Extract the (X, Y) coordinate from the center of the cell holding the provided text.  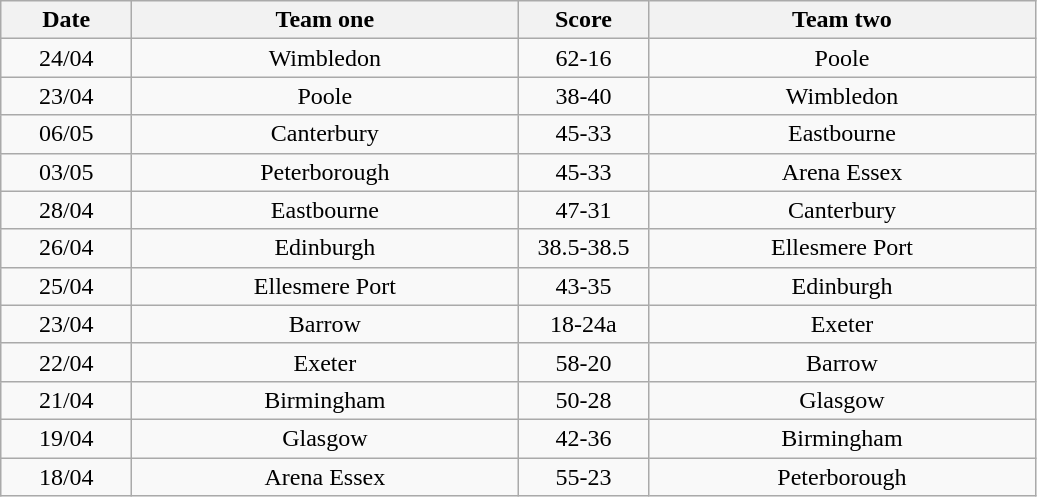
21/04 (66, 400)
06/05 (66, 134)
42-36 (584, 438)
03/05 (66, 172)
38-40 (584, 96)
47-31 (584, 210)
38.5-38.5 (584, 248)
22/04 (66, 362)
Team one (325, 20)
25/04 (66, 286)
28/04 (66, 210)
24/04 (66, 58)
58-20 (584, 362)
26/04 (66, 248)
62-16 (584, 58)
18/04 (66, 477)
Team two (842, 20)
55-23 (584, 477)
50-28 (584, 400)
43-35 (584, 286)
Score (584, 20)
19/04 (66, 438)
18-24a (584, 324)
Date (66, 20)
